For the text-containing cell, return its midpoint in [x, y] coordinate format. 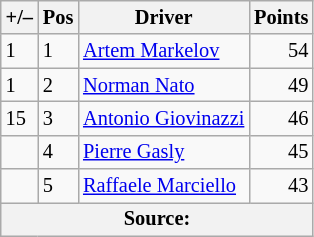
+/– [20, 17]
54 [281, 51]
15 [20, 118]
45 [281, 152]
49 [281, 85]
43 [281, 186]
4 [58, 152]
5 [58, 186]
Driver [164, 17]
Raffaele Marciello [164, 186]
Source: [158, 219]
Artem Markelov [164, 51]
Antonio Giovinazzi [164, 118]
Points [281, 17]
Pos [58, 17]
Pierre Gasly [164, 152]
2 [58, 85]
3 [58, 118]
Norman Nato [164, 85]
46 [281, 118]
